From the cell containing the given text, extract its center point as [X, Y] coordinate. 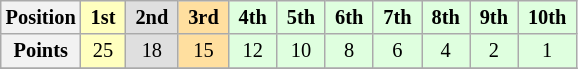
8 [349, 51]
15 [203, 51]
Position [41, 17]
5th [301, 17]
2nd [152, 17]
7th [397, 17]
18 [152, 51]
6th [349, 17]
10th [547, 17]
2 [494, 51]
3rd [203, 17]
4th [253, 17]
10 [301, 51]
9th [494, 17]
6 [397, 51]
4 [446, 51]
25 [104, 51]
12 [253, 51]
8th [446, 17]
Points [41, 51]
1 [547, 51]
1st [104, 17]
